Determine the (X, Y) coordinate at the center of the cell enclosing the given text.  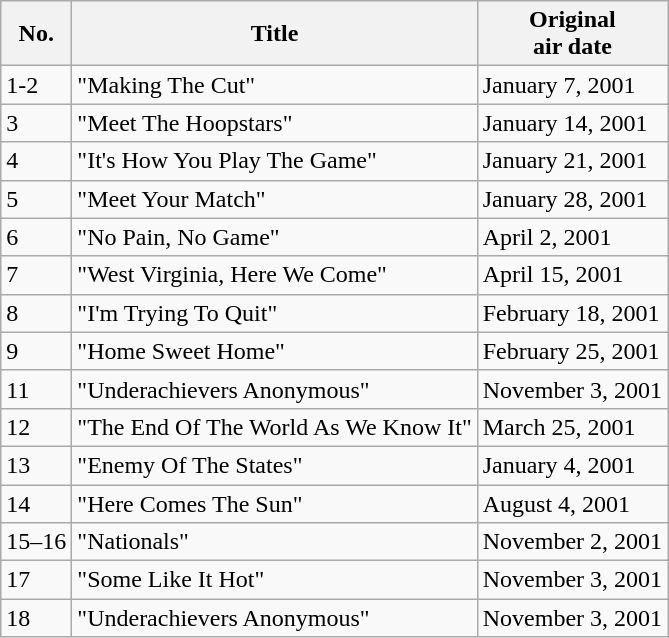
February 18, 2001 (572, 313)
August 4, 2001 (572, 503)
6 (36, 237)
November 2, 2001 (572, 542)
"The End Of The World As We Know It" (274, 427)
4 (36, 161)
"Meet The Hoopstars" (274, 123)
January 14, 2001 (572, 123)
January 7, 2001 (572, 85)
February 25, 2001 (572, 351)
"Meet Your Match" (274, 199)
January 4, 2001 (572, 465)
"I'm Trying To Quit" (274, 313)
January 21, 2001 (572, 161)
Title (274, 34)
"It's How You Play The Game" (274, 161)
8 (36, 313)
No. (36, 34)
"Home Sweet Home" (274, 351)
1-2 (36, 85)
"Here Comes The Sun" (274, 503)
14 (36, 503)
7 (36, 275)
April 2, 2001 (572, 237)
"West Virginia, Here We Come" (274, 275)
January 28, 2001 (572, 199)
15–16 (36, 542)
"No Pain, No Game" (274, 237)
Originalair date (572, 34)
April 15, 2001 (572, 275)
11 (36, 389)
5 (36, 199)
18 (36, 618)
"Some Like It Hot" (274, 580)
3 (36, 123)
"Making The Cut" (274, 85)
"Enemy Of The States" (274, 465)
17 (36, 580)
13 (36, 465)
"Nationals" (274, 542)
12 (36, 427)
9 (36, 351)
March 25, 2001 (572, 427)
